Extract the (x, y) coordinate from the center of the cell holding the provided text.  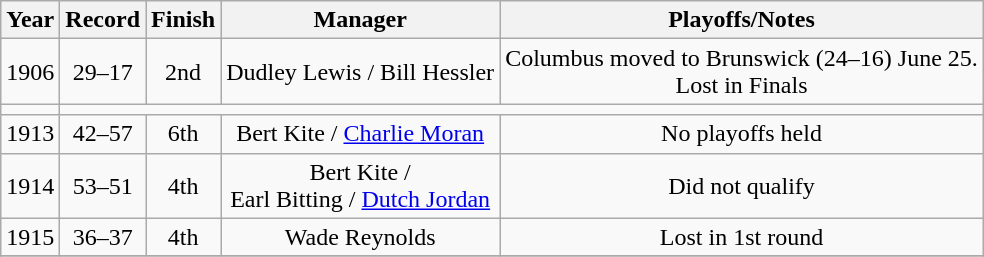
1906 (30, 72)
Bert Kite /Earl Bitting / Dutch Jordan (360, 186)
1914 (30, 186)
Year (30, 20)
Lost in 1st round (742, 237)
Bert Kite / Charlie Moran (360, 134)
Did not qualify (742, 186)
53–51 (103, 186)
Manager (360, 20)
Playoffs/Notes (742, 20)
Record (103, 20)
36–37 (103, 237)
1913 (30, 134)
1915 (30, 237)
42–57 (103, 134)
2nd (184, 72)
Dudley Lewis / Bill Hessler (360, 72)
No playoffs held (742, 134)
6th (184, 134)
Columbus moved to Brunswick (24–16) June 25.Lost in Finals (742, 72)
Finish (184, 20)
29–17 (103, 72)
Wade Reynolds (360, 237)
